Search for the cell housing the specified text and yield its (X, Y) center coordinate. 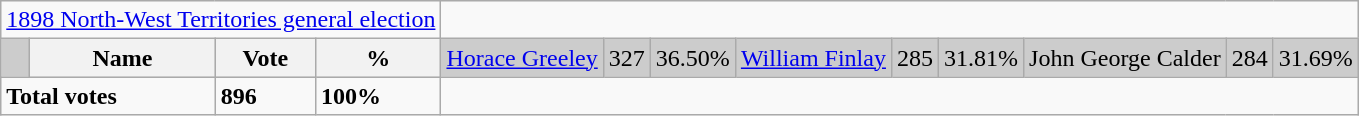
William Finlay (813, 58)
1898 North-West Territories general election (221, 20)
Horace Greeley (522, 58)
Total votes (108, 96)
% (378, 58)
John George Calder (1126, 58)
285 (914, 58)
327 (626, 58)
Name (123, 58)
36.50% (692, 58)
31.81% (982, 58)
284 (1250, 58)
Vote (265, 58)
31.69% (1316, 58)
100% (378, 96)
896 (265, 96)
